Return (X, Y) of the center of cell containing provided text 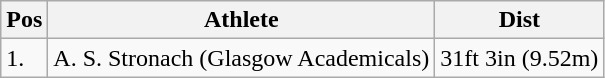
31ft 3in (9.52m) (520, 58)
Pos (24, 20)
A. S. Stronach (Glasgow Academicals) (242, 58)
Dist (520, 20)
1. (24, 58)
Athlete (242, 20)
